Identify which cell holds the provided text, then report its (X, Y) central coordinate. 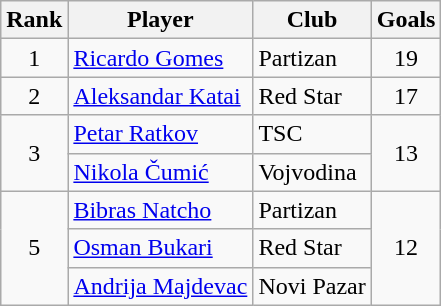
Club (312, 20)
TSC (312, 134)
Rank (34, 20)
3 (34, 153)
Nikola Čumić (160, 172)
13 (406, 153)
Aleksandar Katai (160, 96)
Petar Ratkov (160, 134)
Andrija Majdevac (160, 286)
Bibras Natcho (160, 210)
Novi Pazar (312, 286)
Player (160, 20)
Ricardo Gomes (160, 58)
19 (406, 58)
Osman Bukari (160, 248)
1 (34, 58)
2 (34, 96)
5 (34, 248)
12 (406, 248)
17 (406, 96)
Goals (406, 20)
Vojvodina (312, 172)
